Provide the (X, Y) coordinate of the cell's center where the given text is located.  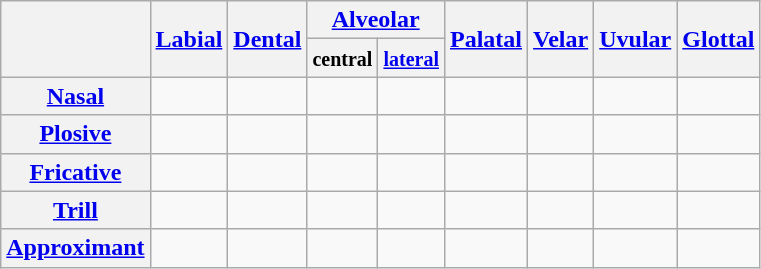
Fricative (76, 172)
Trill (76, 210)
Plosive (76, 134)
Labial (189, 39)
Dental (268, 39)
lateral (412, 58)
central (342, 58)
Palatal (486, 39)
Glottal (718, 39)
Alveolar (376, 20)
Velar (561, 39)
Uvular (636, 39)
Nasal (76, 96)
Approximant (76, 248)
